Find where the given text appears and provide that cell's center as [x, y] coordinate. 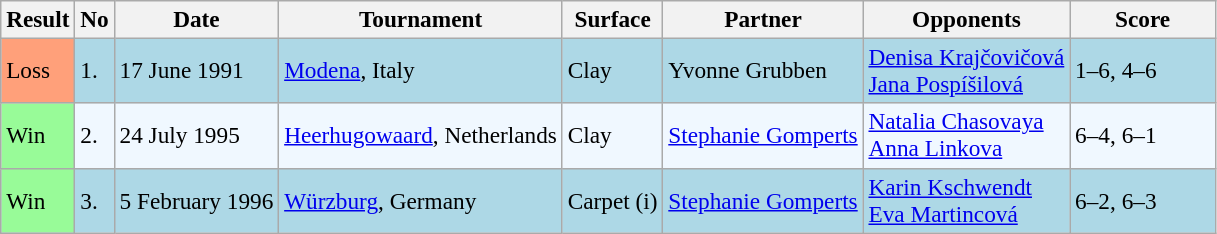
6–4, 6–1 [1143, 136]
Modena, Italy [421, 70]
3. [94, 200]
Heerhugowaard, Netherlands [421, 136]
Surface [612, 19]
Yvonne Grubben [763, 70]
Natalia Chasovaya Anna Linkova [966, 136]
Score [1143, 19]
Result [38, 19]
6–2, 6–3 [1143, 200]
1–6, 4–6 [1143, 70]
Würzburg, Germany [421, 200]
Partner [763, 19]
5 February 1996 [196, 200]
Karin Kschwendt Eva Martincová [966, 200]
Date [196, 19]
2. [94, 136]
1. [94, 70]
Tournament [421, 19]
Opponents [966, 19]
No [94, 19]
Carpet (i) [612, 200]
Loss [38, 70]
17 June 1991 [196, 70]
24 July 1995 [196, 136]
Denisa Krajčovičová Jana Pospíšilová [966, 70]
